Extract the (x, y) coordinate from the center of the cell holding the provided text.  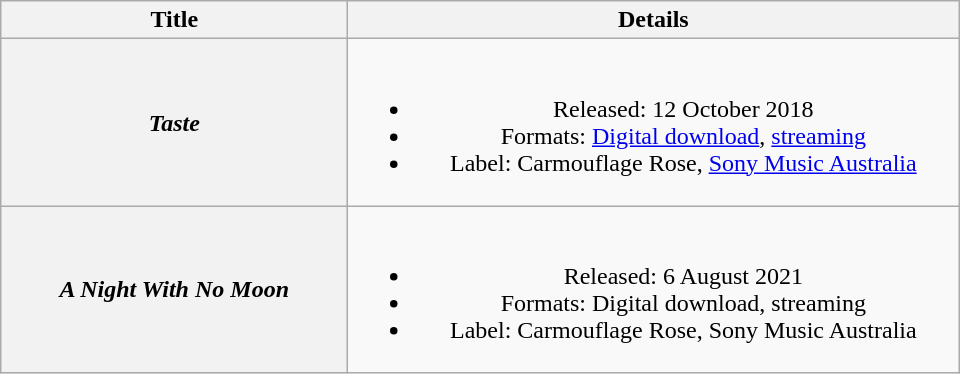
Details (654, 20)
A Night With No Moon (174, 290)
Taste (174, 122)
Released: 12 October 2018Formats: Digital download, streamingLabel: Carmouflage Rose, Sony Music Australia (654, 122)
Title (174, 20)
Released: 6 August 2021Formats: Digital download, streamingLabel: Carmouflage Rose, Sony Music Australia (654, 290)
